For the text-containing cell, return its midpoint in (x, y) coordinate format. 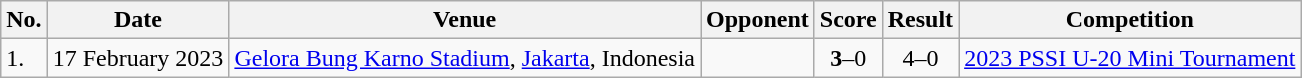
Result (920, 20)
No. (24, 20)
17 February 2023 (138, 58)
3–0 (848, 58)
Score (848, 20)
Competition (1130, 20)
Date (138, 20)
1. (24, 58)
2023 PSSI U-20 Mini Tournament (1130, 58)
4–0 (920, 58)
Venue (465, 20)
Opponent (757, 20)
Gelora Bung Karno Stadium, Jakarta, Indonesia (465, 58)
